Scan for the cell matching the given text and deliver its (x, y) coordinate at center. 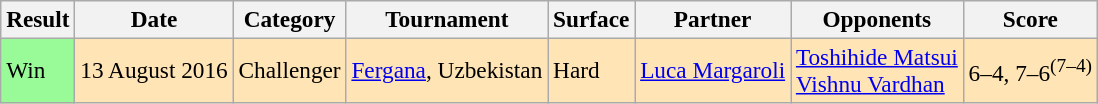
Opponents (876, 19)
Luca Margaroli (713, 70)
Surface (592, 19)
6–4, 7–6(7–4) (1030, 70)
Score (1030, 19)
Tournament (447, 19)
Fergana, Uzbekistan (447, 70)
Date (154, 19)
Result (38, 19)
Challenger (290, 70)
Win (38, 70)
Partner (713, 19)
Category (290, 19)
13 August 2016 (154, 70)
Toshihide Matsui Vishnu Vardhan (876, 70)
Hard (592, 70)
